Extract the (x, y) coordinate from the center of the cell holding the provided text.  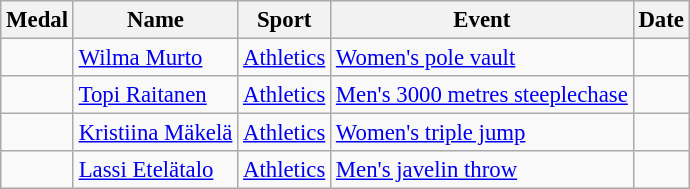
Men's 3000 metres steeplechase (482, 95)
Event (482, 20)
Medal (38, 20)
Wilma Murto (155, 58)
Women's pole vault (482, 58)
Date (661, 20)
Lassi Etelätalo (155, 170)
Topi Raitanen (155, 95)
Women's triple jump (482, 133)
Men's javelin throw (482, 170)
Sport (284, 20)
Kristiina Mäkelä (155, 133)
Name (155, 20)
